Provide the (x, y) coordinate of the cell's center where the given text is located.  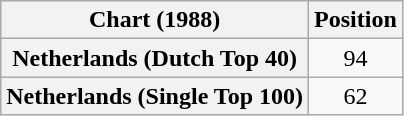
94 (356, 58)
62 (356, 96)
Position (356, 20)
Chart (1988) (155, 20)
Netherlands (Single Top 100) (155, 96)
Netherlands (Dutch Top 40) (155, 58)
